Scan for the cell matching the given text and deliver its [X, Y] coordinate at center. 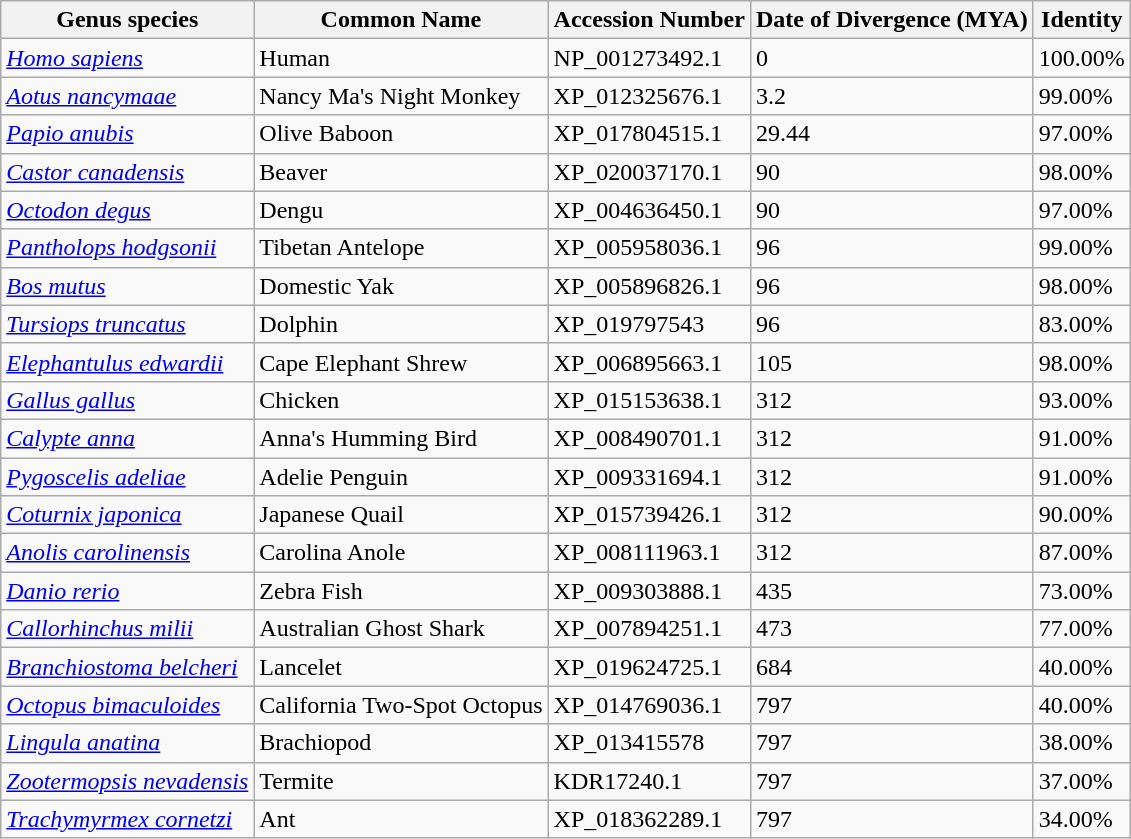
38.00% [1082, 743]
Tursiops truncatus [128, 324]
XP_013415578 [649, 743]
Nancy Ma's Night Monkey [401, 96]
Identity [1082, 20]
90.00% [1082, 515]
XP_004636450.1 [649, 210]
87.00% [1082, 553]
Common Name [401, 20]
Cape Elephant Shrew [401, 362]
California Two-Spot Octopus [401, 705]
XP_005896826.1 [649, 286]
XP_015153638.1 [649, 400]
73.00% [1082, 591]
XP_009331694.1 [649, 477]
Lingula anatina [128, 743]
100.00% [1082, 58]
34.00% [1082, 819]
XP_008490701.1 [649, 438]
XP_006895663.1 [649, 362]
NP_001273492.1 [649, 58]
XP_018362289.1 [649, 819]
83.00% [1082, 324]
Zootermopsis nevadensis [128, 781]
XP_012325676.1 [649, 96]
Papio anubis [128, 134]
3.2 [892, 96]
Japanese Quail [401, 515]
435 [892, 591]
Dolphin [401, 324]
93.00% [1082, 400]
Termite [401, 781]
Tibetan Antelope [401, 248]
684 [892, 667]
37.00% [1082, 781]
Anna's Humming Bird [401, 438]
XP_008111963.1 [649, 553]
Anolis carolinensis [128, 553]
Adelie Penguin [401, 477]
Olive Baboon [401, 134]
0 [892, 58]
XP_005958036.1 [649, 248]
473 [892, 629]
Ant [401, 819]
Accession Number [649, 20]
Trachymyrmex cornetzi [128, 819]
Branchiostoma belcheri [128, 667]
Australian Ghost Shark [401, 629]
Castor canadensis [128, 172]
Lancelet [401, 667]
XP_014769036.1 [649, 705]
XP_009303888.1 [649, 591]
Danio rerio [128, 591]
Date of Divergence (MYA) [892, 20]
Domestic Yak [401, 286]
Chicken [401, 400]
Pantholops hodgsonii [128, 248]
XP_019797543 [649, 324]
Beaver [401, 172]
Zebra Fish [401, 591]
Homo sapiens [128, 58]
Octodon degus [128, 210]
XP_015739426.1 [649, 515]
Aotus nancymaae [128, 96]
XP_019624725.1 [649, 667]
Brachiopod [401, 743]
Bos mutus [128, 286]
Calypte anna [128, 438]
Octopus bimaculoides [128, 705]
XP_007894251.1 [649, 629]
105 [892, 362]
XP_017804515.1 [649, 134]
Genus species [128, 20]
Pygoscelis adeliae [128, 477]
Human [401, 58]
29.44 [892, 134]
KDR17240.1 [649, 781]
Coturnix japonica [128, 515]
Gallus gallus [128, 400]
XP_020037170.1 [649, 172]
Carolina Anole [401, 553]
Dengu [401, 210]
Callorhinchus milii [128, 629]
77.00% [1082, 629]
Elephantulus edwardii [128, 362]
